From the cell containing the given text, extract its center point as (X, Y) coordinate. 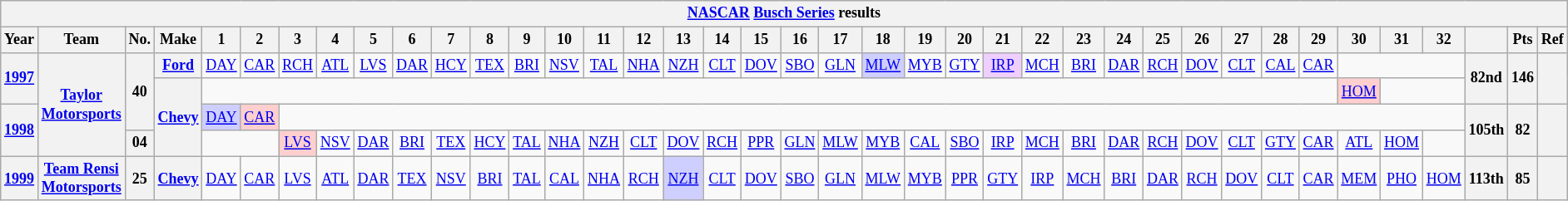
Ford (178, 65)
23 (1084, 40)
5 (373, 40)
3 (298, 40)
NASCAR Busch Series results (784, 13)
82 (1523, 130)
146 (1523, 78)
1 (221, 40)
Taylor Motorsports (82, 105)
18 (882, 40)
29 (1318, 40)
28 (1281, 40)
21 (1003, 40)
17 (841, 40)
1998 (20, 130)
Year (20, 40)
2 (260, 40)
04 (140, 143)
85 (1523, 179)
6 (413, 40)
1997 (20, 78)
Team (82, 40)
30 (1359, 40)
7 (451, 40)
13 (683, 40)
14 (722, 40)
82nd (1486, 78)
Team Rensi Motorsports (82, 179)
12 (643, 40)
31 (1402, 40)
19 (925, 40)
113th (1486, 179)
32 (1443, 40)
16 (800, 40)
40 (140, 91)
22 (1042, 40)
Make (178, 40)
105th (1486, 130)
15 (761, 40)
11 (604, 40)
24 (1124, 40)
Pts (1523, 40)
Ref (1552, 40)
PHO (1402, 179)
No. (140, 40)
9 (527, 40)
MEM (1359, 179)
26 (1202, 40)
27 (1242, 40)
1999 (20, 179)
8 (489, 40)
20 (965, 40)
10 (564, 40)
4 (335, 40)
